From the cell containing the given text, extract its center point as (x, y) coordinate. 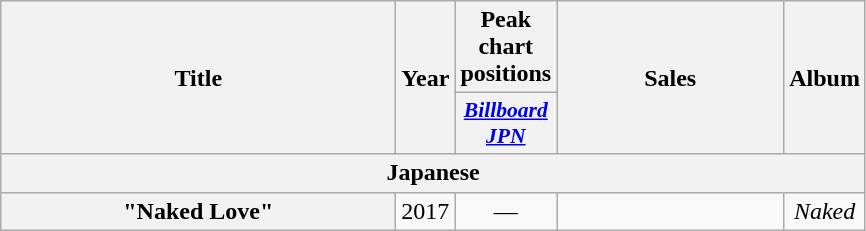
— (506, 211)
Japanese (434, 173)
Naked (825, 211)
"Naked Love" (198, 211)
BillboardJPN (506, 124)
Year (426, 78)
2017 (426, 211)
Sales (670, 78)
Title (198, 78)
Album (825, 78)
Peak chart positions (506, 47)
